Identify which cell holds the provided text, then report its [X, Y] central coordinate. 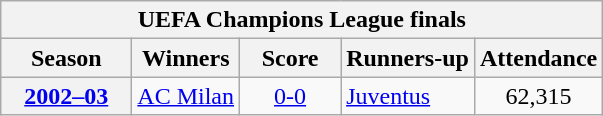
Score [290, 58]
UEFA Champions League finals [302, 20]
0-0 [290, 96]
Winners [186, 58]
Runners-up [408, 58]
Juventus [408, 96]
AC Milan [186, 96]
62,315 [538, 96]
2002–03 [66, 96]
Attendance [538, 58]
Season [66, 58]
